Detect which cell encompasses the target text, then output its [x, y] center coordinate. 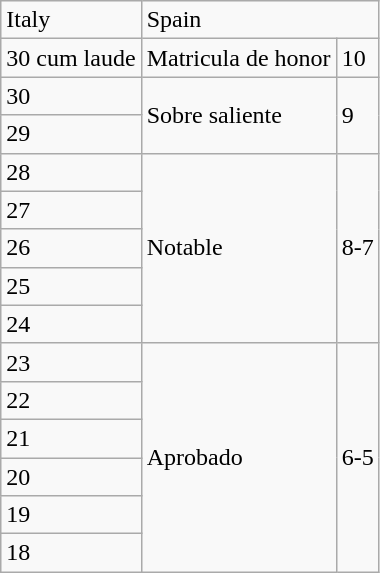
23 [71, 362]
10 [358, 58]
28 [71, 172]
18 [71, 553]
9 [358, 115]
Sobre saliente [238, 115]
8-7 [358, 248]
Matricula de honor [238, 58]
22 [71, 400]
Aprobado [238, 457]
19 [71, 515]
25 [71, 286]
6-5 [358, 457]
27 [71, 210]
Italy [71, 20]
30 [71, 96]
30 cum laude [71, 58]
21 [71, 438]
26 [71, 248]
Spain [260, 20]
Notable [238, 248]
20 [71, 477]
29 [71, 134]
24 [71, 324]
